Provide the [x, y] coordinate of the cell's center where the given text is located.  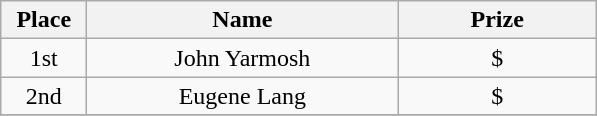
2nd [44, 96]
John Yarmosh [242, 58]
Place [44, 20]
Eugene Lang [242, 96]
Name [242, 20]
1st [44, 58]
Prize [498, 20]
